Capture the cell that displays the provided text and extract its (X, Y) central coordinate. 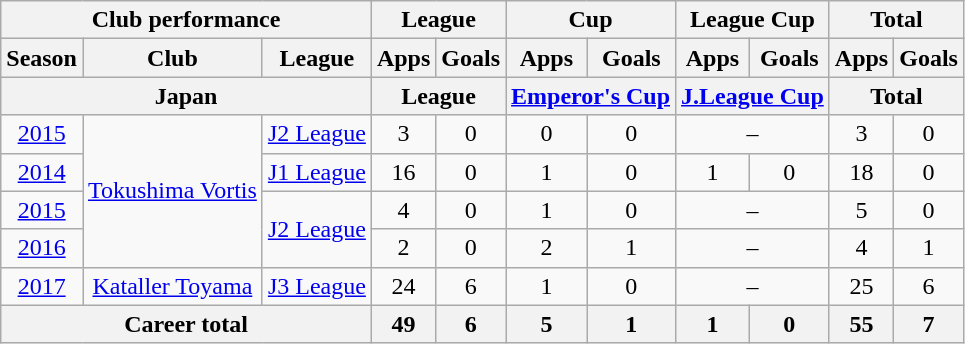
Japan (186, 96)
18 (861, 172)
25 (861, 286)
Kataller Toyama (172, 286)
2016 (42, 248)
16 (403, 172)
7 (929, 324)
Career total (186, 324)
J3 League (316, 286)
Club performance (186, 20)
Club (172, 58)
Emperor's Cup (591, 96)
Cup (591, 20)
J1 League (316, 172)
55 (861, 324)
49 (403, 324)
24 (403, 286)
Season (42, 58)
2017 (42, 286)
2014 (42, 172)
J.League Cup (753, 96)
League Cup (753, 20)
Tokushima Vortis (172, 191)
